From the cell containing the given text, extract its center point as (X, Y) coordinate. 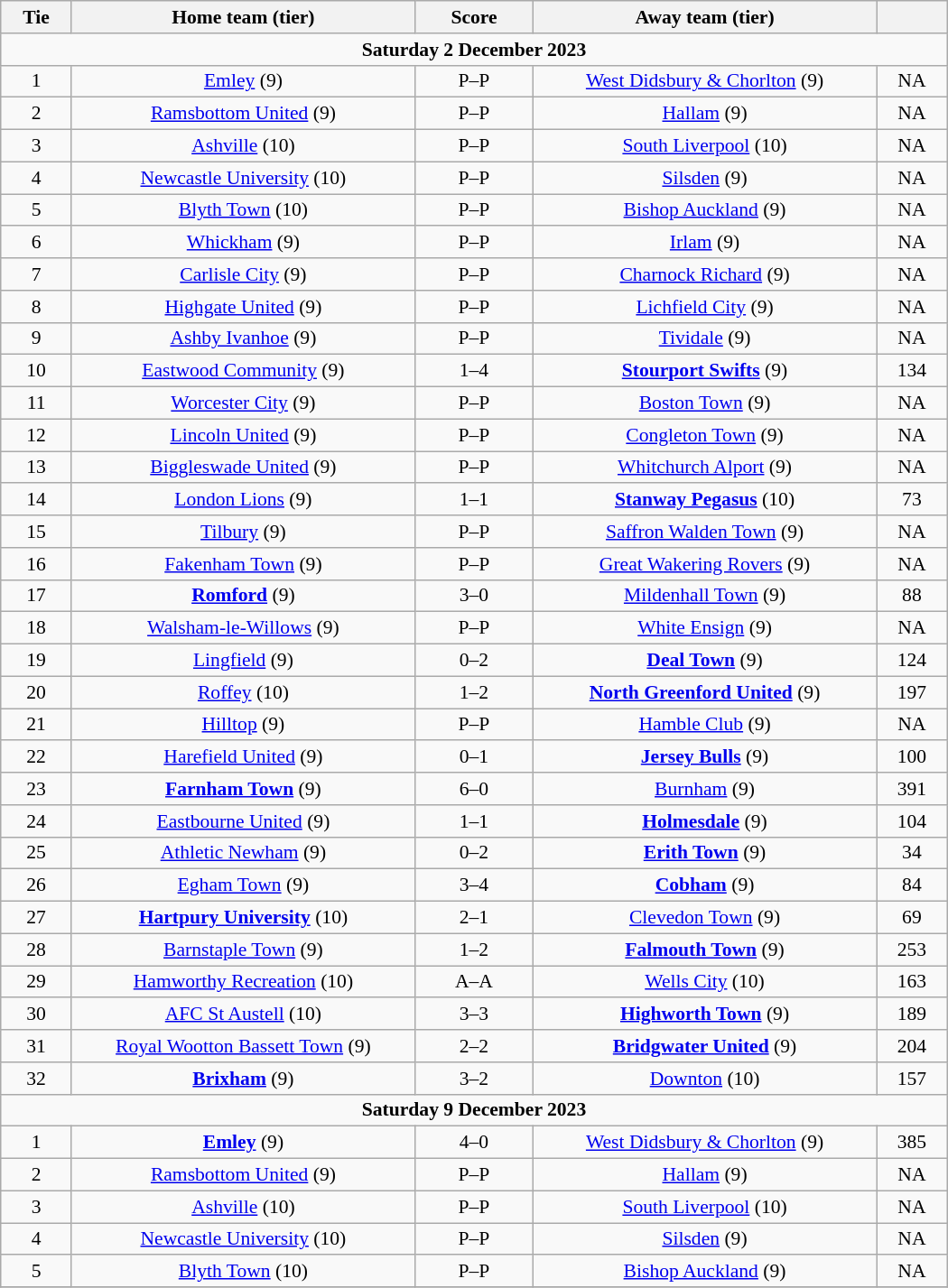
204 (912, 1046)
Holmesdale (9) (705, 821)
Highworth Town (9) (705, 1015)
104 (912, 821)
19 (36, 661)
Tie (36, 17)
Athletic Newham (9) (243, 853)
69 (912, 918)
Hilltop (9) (243, 725)
13 (36, 468)
Lincoln United (9) (243, 435)
Bridgwater United (9) (705, 1046)
Tividale (9) (705, 338)
11 (36, 403)
23 (36, 789)
14 (36, 500)
3–3 (473, 1015)
73 (912, 500)
25 (36, 853)
22 (36, 757)
Whickham (9) (243, 243)
3–2 (473, 1079)
100 (912, 757)
Highgate United (9) (243, 307)
84 (912, 885)
Saturday 2 December 2023 (474, 50)
20 (36, 692)
7 (36, 274)
Lingfield (9) (243, 661)
2–1 (473, 918)
Away team (tier) (705, 17)
34 (912, 853)
Ashby Ivanhoe (9) (243, 338)
124 (912, 661)
Royal Wootton Bassett Town (9) (243, 1046)
24 (36, 821)
30 (36, 1015)
15 (36, 532)
4–0 (473, 1143)
163 (912, 982)
Falmouth Town (9) (705, 950)
Hartpury University (10) (243, 918)
Charnock Richard (9) (705, 274)
Great Wakering Rovers (9) (705, 564)
Clevedon Town (9) (705, 918)
A–A (473, 982)
Hamble Club (9) (705, 725)
21 (36, 725)
Home team (tier) (243, 17)
Stourport Swifts (9) (705, 371)
Erith Town (9) (705, 853)
29 (36, 982)
Congleton Town (9) (705, 435)
32 (36, 1079)
88 (912, 596)
Jersey Bulls (9) (705, 757)
16 (36, 564)
Burnham (9) (705, 789)
197 (912, 692)
12 (36, 435)
Downton (10) (705, 1079)
Egham Town (9) (243, 885)
27 (36, 918)
6–0 (473, 789)
Mildenhall Town (9) (705, 596)
Farnham Town (9) (243, 789)
Stanway Pegasus (10) (705, 500)
391 (912, 789)
Roffey (10) (243, 692)
Score (473, 17)
28 (36, 950)
Deal Town (9) (705, 661)
1–4 (473, 371)
17 (36, 596)
Irlam (9) (705, 243)
10 (36, 371)
3–4 (473, 885)
London Lions (9) (243, 500)
6 (36, 243)
Saffron Walden Town (9) (705, 532)
253 (912, 950)
Fakenham Town (9) (243, 564)
189 (912, 1015)
Barnstaple Town (9) (243, 950)
18 (36, 628)
North Greenford United (9) (705, 692)
Walsham-le-Willows (9) (243, 628)
385 (912, 1143)
31 (36, 1046)
2–2 (473, 1046)
AFC St Austell (10) (243, 1015)
Eastbourne United (9) (243, 821)
8 (36, 307)
Brixham (9) (243, 1079)
Boston Town (9) (705, 403)
26 (36, 885)
Carlisle City (9) (243, 274)
3–0 (473, 596)
Biggleswade United (9) (243, 468)
Whitchurch Alport (9) (705, 468)
157 (912, 1079)
Romford (9) (243, 596)
Eastwood Community (9) (243, 371)
Harefield United (9) (243, 757)
134 (912, 371)
Tilbury (9) (243, 532)
0–1 (473, 757)
Lichfield City (9) (705, 307)
Wells City (10) (705, 982)
Saturday 9 December 2023 (474, 1110)
White Ensign (9) (705, 628)
Hamworthy Recreation (10) (243, 982)
Cobham (9) (705, 885)
9 (36, 338)
Worcester City (9) (243, 403)
